Return the (x, y) coordinate for the center point of the cell that contains the specified text.  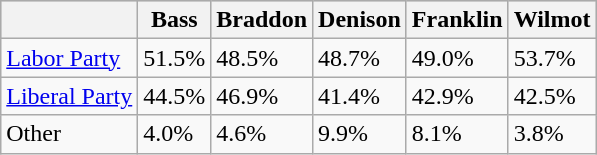
42.9% (457, 96)
41.4% (360, 96)
Braddon (262, 20)
Other (70, 134)
51.5% (174, 58)
46.9% (262, 96)
44.5% (174, 96)
Labor Party (70, 58)
3.8% (552, 134)
4.0% (174, 134)
Franklin (457, 20)
49.0% (457, 58)
Denison (360, 20)
9.9% (360, 134)
48.5% (262, 58)
Wilmot (552, 20)
48.7% (360, 58)
Liberal Party (70, 96)
8.1% (457, 134)
42.5% (552, 96)
53.7% (552, 58)
Bass (174, 20)
4.6% (262, 134)
